For the text-containing cell, return its midpoint in [X, Y] coordinate format. 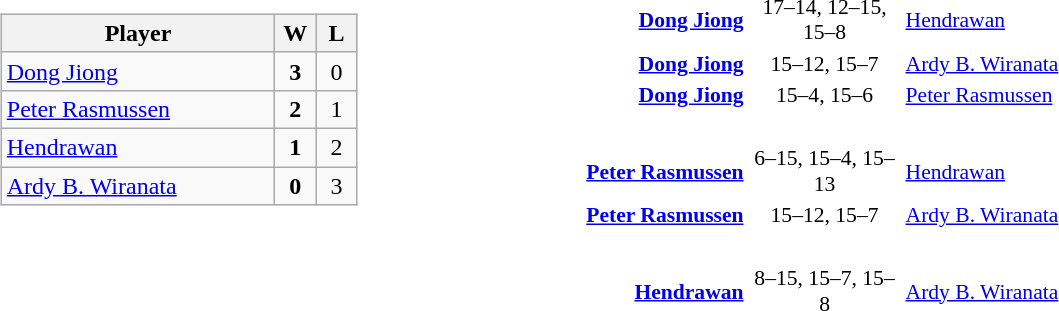
Hendrawan [138, 147]
6–15, 15–4, 15–13 [824, 171]
Ardy B. Wiranata [138, 185]
W [296, 33]
L [336, 33]
Player [138, 33]
15–4, 15–6 [824, 95]
